Find where the given text appears and provide that cell's center as [X, Y] coordinate. 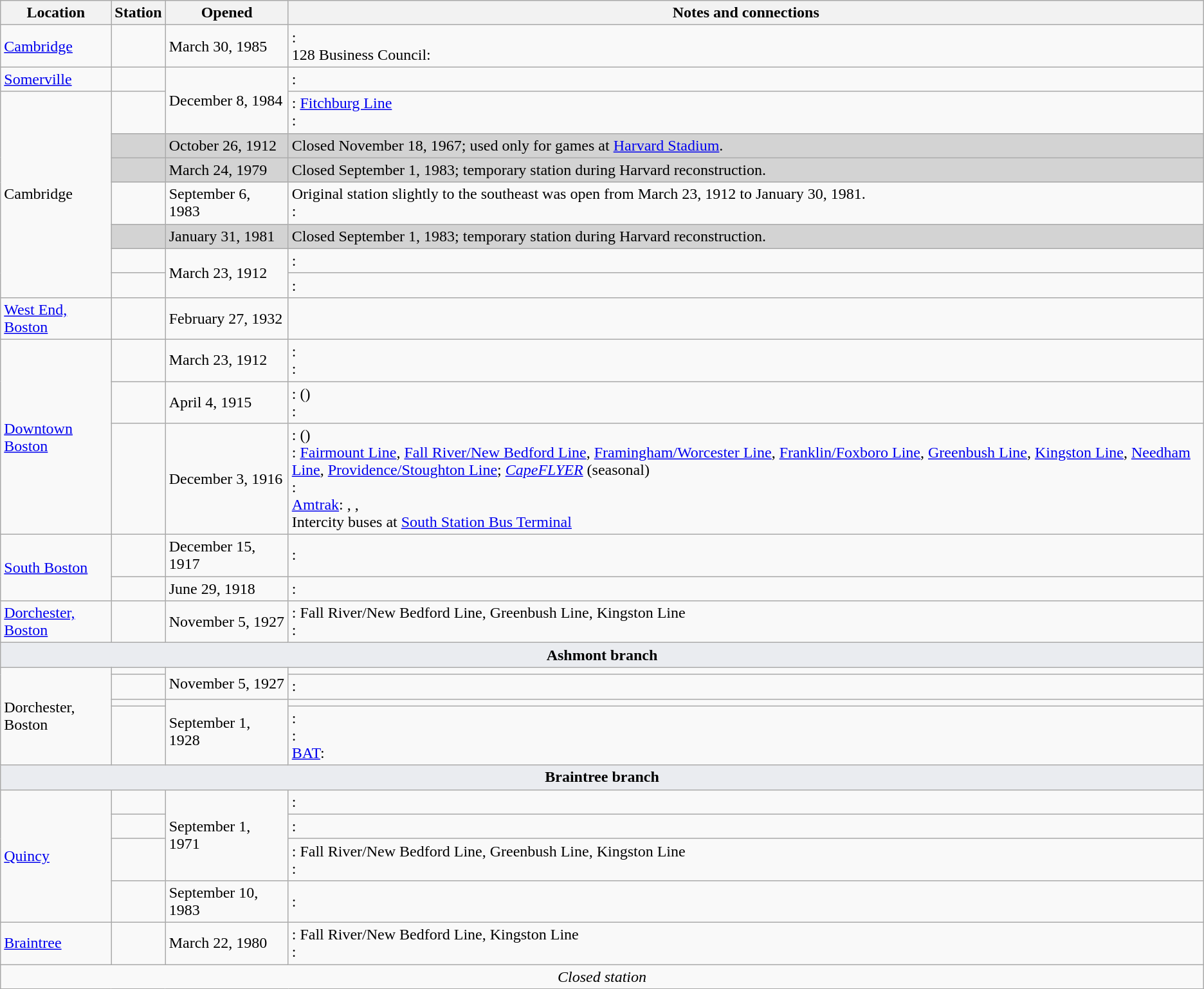
Quincy [56, 856]
Closed station [602, 976]
December 3, 1916 [226, 479]
: (): [746, 402]
September 10, 1983 [226, 901]
March 24, 1979 [226, 170]
West End, Boston [56, 318]
Braintree [56, 943]
April 4, 1915 [226, 402]
Station [138, 13]
December 15, 1917 [226, 556]
Notes and connections [746, 13]
Original station slightly to the southeast was open from March 23, 1912 to January 30, 1981.: [746, 203]
: 128 Business Council: [746, 46]
October 26, 1912 [226, 145]
June 29, 1918 [226, 589]
September 6, 1983 [226, 203]
Somerville [56, 79]
Opened [226, 13]
January 31, 1981 [226, 236]
February 27, 1932 [226, 318]
September 1, 1971 [226, 835]
South Boston [56, 568]
March 22, 1980 [226, 943]
: Fitchburg Line: [746, 112]
December 8, 1984 [226, 100]
Downtown Boston [56, 436]
Closed November 18, 1967; used only for games at Harvard Stadium. [746, 145]
: Fall River/New Bedford Line, Kingston Line: [746, 943]
Braintree branch [602, 777]
: : BAT: [746, 735]
: : [746, 360]
September 1, 1928 [226, 732]
Ashmont branch [602, 655]
Location [56, 13]
March 30, 1985 [226, 46]
